Determine the (X, Y) coordinate at the center of the cell enclosing the given text.  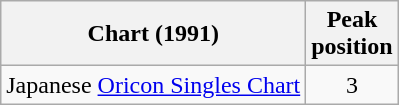
3 (352, 85)
Peakposition (352, 34)
Japanese Oricon Singles Chart (154, 85)
Chart (1991) (154, 34)
